Provide the [x, y] coordinate of the cell's center where the given text is located.  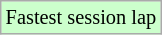
Fastest session lap [81, 17]
